Identify which cell holds the provided text, then report its (x, y) central coordinate. 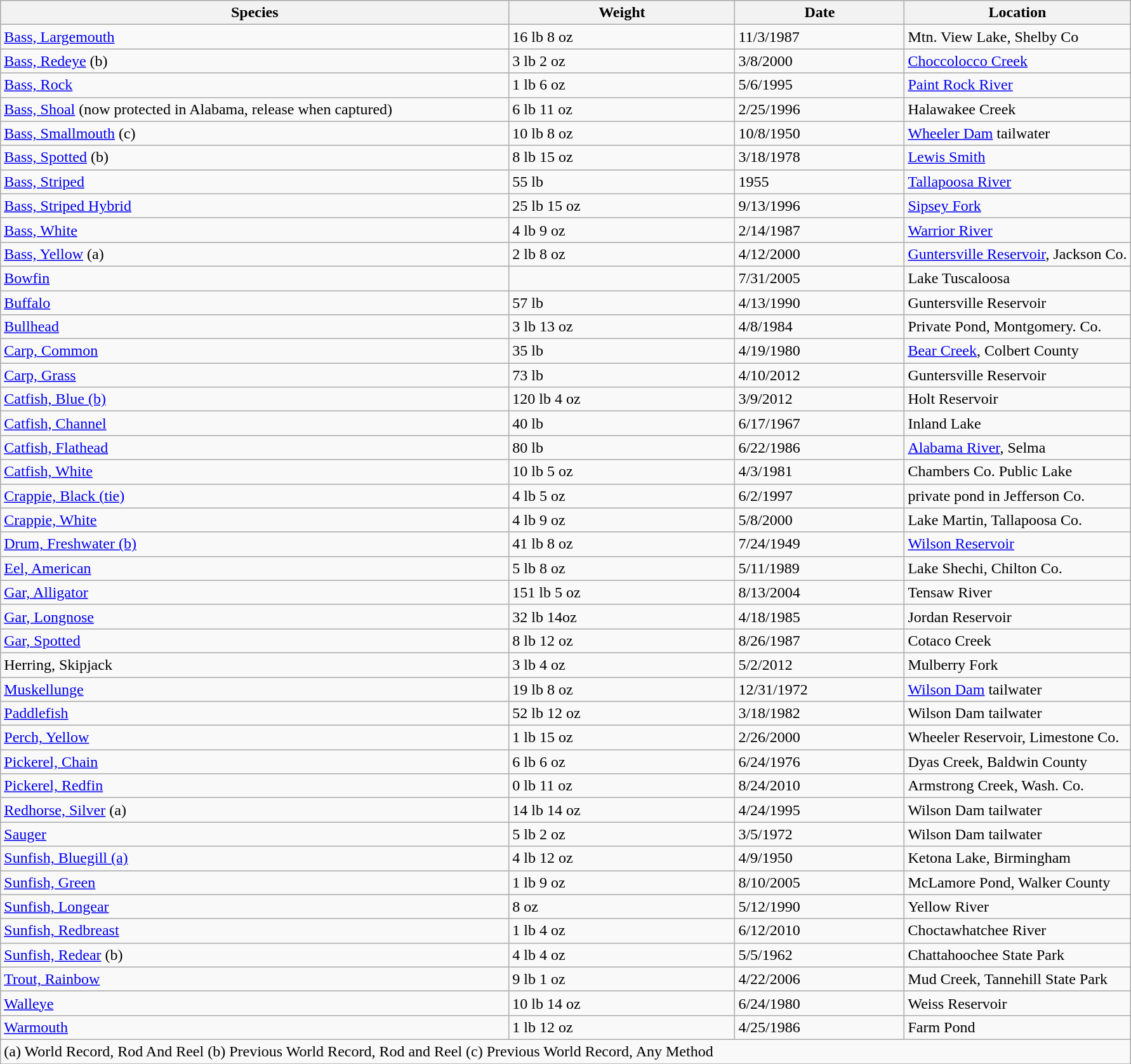
Pickerel, Redfin (255, 786)
0 lb 11 oz (622, 786)
Buffalo (255, 303)
Yellow River (1017, 907)
14 lb 14 oz (622, 810)
4 lb 4 oz (622, 955)
Sunfish, Redear (b) (255, 955)
1955 (820, 182)
Choccolocco Creek (1017, 61)
41 lb 8 oz (622, 544)
55 lb (622, 182)
10 lb 5 oz (622, 472)
3 lb 2 oz (622, 61)
5/2/2012 (820, 665)
5/6/1995 (820, 85)
Eel, American (255, 568)
6 lb 11 oz (622, 109)
57 lb (622, 303)
Dyas Creek, Baldwin County (1017, 762)
Private Pond, Montgomery. Co. (1017, 327)
Farm Pond (1017, 1027)
Walleye (255, 1003)
3/8/2000 (820, 61)
Drum, Freshwater (b) (255, 544)
(a) World Record, Rod And Reel (b) Previous World Record, Rod and Reel (c) Previous World Record, Any Method (565, 1051)
52 lb 12 oz (622, 714)
Chattahoochee State Park (1017, 955)
Sunfish, Longear (255, 907)
4 lb 12 oz (622, 858)
6 lb 6 oz (622, 762)
5/11/1989 (820, 568)
Ketona Lake, Birmingham (1017, 858)
3 lb 13 oz (622, 327)
Weight (622, 13)
Species (255, 13)
private pond in Jefferson Co. (1017, 496)
Jordan Reservoir (1017, 616)
Wheeler Reservoir, Limestone Co. (1017, 738)
Sunfish, Green (255, 882)
Choctawhatchee River (1017, 931)
9/13/1996 (820, 206)
Muskellunge (255, 689)
19 lb 8 oz (622, 689)
5 lb 2 oz (622, 834)
Holt Reservoir (1017, 399)
Herring, Skipjack (255, 665)
Date (820, 13)
Alabama River, Selma (1017, 448)
Warrior River (1017, 230)
5/5/1962 (820, 955)
Bass, Shoal (now protected in Alabama, release when captured) (255, 109)
7/24/1949 (820, 544)
4/3/1981 (820, 472)
35 lb (622, 351)
1 lb 6 oz (622, 85)
4/24/1995 (820, 810)
8 lb 12 oz (622, 641)
Gar, Alligator (255, 592)
3/5/1972 (820, 834)
151 lb 5 oz (622, 592)
80 lb (622, 448)
4 lb 5 oz (622, 496)
6/24/1976 (820, 762)
Bullhead (255, 327)
10 lb 14 oz (622, 1003)
Paint Rock River (1017, 85)
Paddlefish (255, 714)
Bass, Striped (255, 182)
Pickerel, Chain (255, 762)
3/18/1978 (820, 157)
Halawakee Creek (1017, 109)
Perch, Yellow (255, 738)
3 lb 4 oz (622, 665)
1 lb 12 oz (622, 1027)
Sauger (255, 834)
7/31/2005 (820, 278)
Bear Creek, Colbert County (1017, 351)
5/8/2000 (820, 520)
Crappie, White (255, 520)
4/13/1990 (820, 303)
2/26/2000 (820, 738)
8/10/2005 (820, 882)
Gar, Longnose (255, 616)
McLamore Pond, Walker County (1017, 882)
1 lb 9 oz (622, 882)
6/24/1980 (820, 1003)
25 lb 15 oz (622, 206)
4/22/2006 (820, 979)
Tallapoosa River (1017, 182)
8 oz (622, 907)
16 lb 8 oz (622, 37)
5/12/1990 (820, 907)
1 lb 15 oz (622, 738)
Bass, Striped Hybrid (255, 206)
8/13/2004 (820, 592)
Catfish, Blue (b) (255, 399)
Lake Shechi, Chilton Co. (1017, 568)
4/8/1984 (820, 327)
Carp, Grass (255, 375)
Mulberry Fork (1017, 665)
Wilson Reservoir (1017, 544)
10/8/1950 (820, 133)
Sunfish, Redbreast (255, 931)
6/2/1997 (820, 496)
Bass, White (255, 230)
Inland Lake (1017, 423)
4/12/2000 (820, 254)
Bowfin (255, 278)
Warmouth (255, 1027)
8/26/1987 (820, 641)
Guntersville Reservoir, Jackson Co. (1017, 254)
Bass, Rock (255, 85)
2/14/1987 (820, 230)
2/25/1996 (820, 109)
11/3/1987 (820, 37)
Crappie, Black (tie) (255, 496)
1 lb 4 oz (622, 931)
Lake Tuscaloosa (1017, 278)
Tensaw River (1017, 592)
Sipsey Fork (1017, 206)
73 lb (622, 375)
6/12/2010 (820, 931)
Bass, Yellow (a) (255, 254)
Armstrong Creek, Wash. Co. (1017, 786)
120 lb 4 oz (622, 399)
Redhorse, Silver (a) (255, 810)
4/25/1986 (820, 1027)
4/19/1980 (820, 351)
12/31/1972 (820, 689)
4/9/1950 (820, 858)
5 lb 8 oz (622, 568)
8 lb 15 oz (622, 157)
Sunfish, Bluegill (a) (255, 858)
Catfish, White (255, 472)
3/9/2012 (820, 399)
Bass, Largemouth (255, 37)
Bass, Smallmouth (c) (255, 133)
10 lb 8 oz (622, 133)
6/17/1967 (820, 423)
40 lb (622, 423)
Gar, Spotted (255, 641)
Wheeler Dam tailwater (1017, 133)
9 lb 1 oz (622, 979)
Cotaco Creek (1017, 641)
2 lb 8 oz (622, 254)
4/18/1985 (820, 616)
8/24/2010 (820, 786)
3/18/1982 (820, 714)
Location (1017, 13)
Trout, Rainbow (255, 979)
4/10/2012 (820, 375)
Carp, Common (255, 351)
Weiss Reservoir (1017, 1003)
Bass, Redeye (b) (255, 61)
Mtn. View Lake, Shelby Co (1017, 37)
6/22/1986 (820, 448)
Catfish, Channel (255, 423)
Lake Martin, Tallapoosa Co. (1017, 520)
Catfish, Flathead (255, 448)
Bass, Spotted (b) (255, 157)
Lewis Smith (1017, 157)
32 lb 14oz (622, 616)
Chambers Co. Public Lake (1017, 472)
Mud Creek, Tannehill State Park (1017, 979)
